Identify which cell holds the provided text, then report its (x, y) central coordinate. 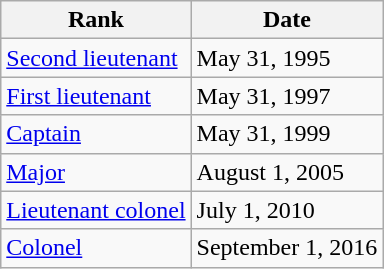
First lieutenant (96, 96)
August 1, 2005 (287, 172)
Colonel (96, 248)
Date (287, 20)
May 31, 1995 (287, 58)
September 1, 2016 (287, 248)
July 1, 2010 (287, 210)
Rank (96, 20)
Second lieutenant (96, 58)
Lieutenant colonel (96, 210)
Captain (96, 134)
May 31, 1997 (287, 96)
May 31, 1999 (287, 134)
Major (96, 172)
